Detect which cell encompasses the target text, then output its [x, y] center coordinate. 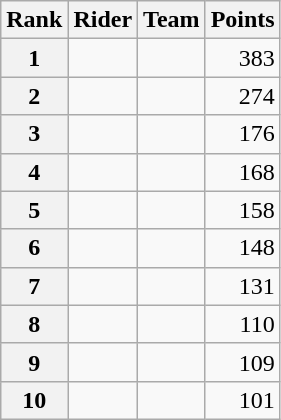
176 [242, 134]
7 [34, 286]
Points [242, 20]
Team [172, 20]
3 [34, 134]
383 [242, 58]
5 [34, 210]
4 [34, 172]
101 [242, 400]
158 [242, 210]
1 [34, 58]
131 [242, 286]
274 [242, 96]
6 [34, 248]
168 [242, 172]
Rank [34, 20]
2 [34, 96]
9 [34, 362]
110 [242, 324]
109 [242, 362]
8 [34, 324]
Rider [103, 20]
10 [34, 400]
148 [242, 248]
